From the cell containing the given text, extract its center point as [X, Y] coordinate. 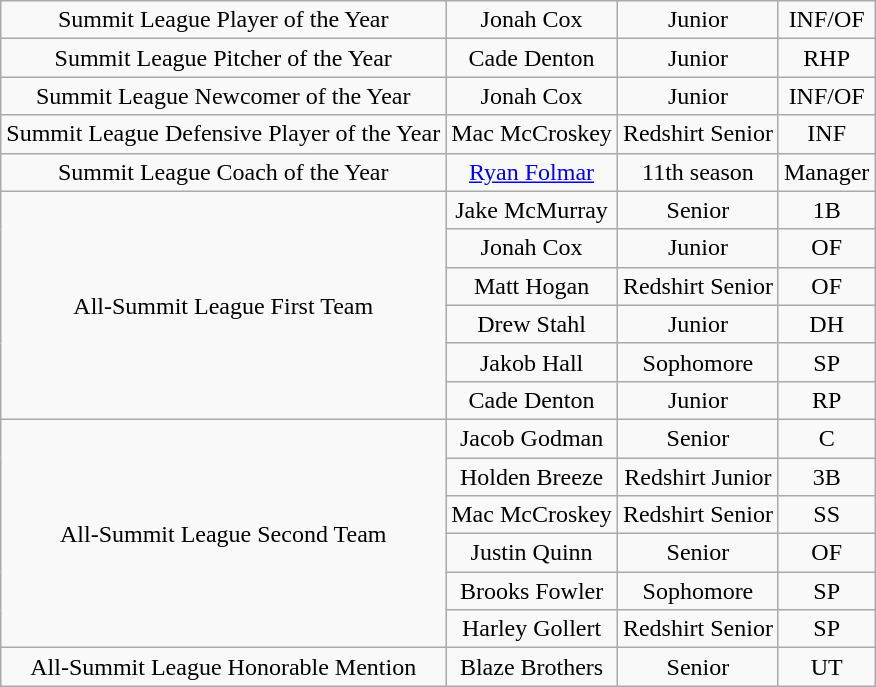
Ryan Folmar [532, 172]
UT [826, 667]
All-Summit League Second Team [224, 533]
Justin Quinn [532, 553]
Jakob Hall [532, 362]
Summit League Pitcher of the Year [224, 58]
All-Summit League First Team [224, 305]
Brooks Fowler [532, 591]
Blaze Brothers [532, 667]
DH [826, 324]
SS [826, 515]
Summit League Newcomer of the Year [224, 96]
C [826, 438]
3B [826, 477]
1B [826, 210]
Summit League Coach of the Year [224, 172]
RP [826, 400]
RHP [826, 58]
Harley Gollert [532, 629]
Summit League Defensive Player of the Year [224, 134]
Matt Hogan [532, 286]
Summit League Player of the Year [224, 20]
Jake McMurray [532, 210]
INF [826, 134]
Holden Breeze [532, 477]
Redshirt Junior [698, 477]
Manager [826, 172]
Jacob Godman [532, 438]
11th season [698, 172]
Drew Stahl [532, 324]
All-Summit League Honorable Mention [224, 667]
